Pinpoint the cell where the given text exists, returning its [x, y] midpoint coordinate. 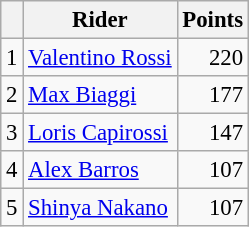
2 [12, 95]
177 [212, 95]
1 [12, 58]
220 [212, 58]
Shinya Nakano [100, 208]
Valentino Rossi [100, 58]
Rider [100, 20]
Loris Capirossi [100, 133]
5 [12, 208]
Points [212, 20]
4 [12, 170]
3 [12, 133]
Alex Barros [100, 170]
147 [212, 133]
Max Biaggi [100, 95]
